Provide the (X, Y) coordinate of the cell's center where the given text is located.  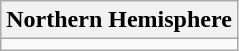
Northern Hemisphere (120, 20)
